From the cell containing the given text, extract its center point as (x, y) coordinate. 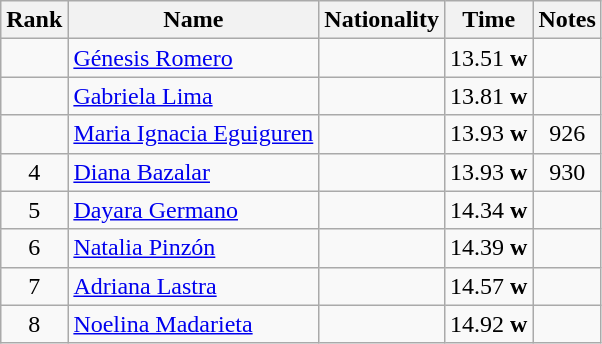
Name (194, 20)
14.57 w (489, 286)
14.34 w (489, 210)
Nationality (382, 20)
13.81 w (489, 96)
8 (34, 324)
6 (34, 248)
930 (567, 172)
13.51 w (489, 58)
5 (34, 210)
14.39 w (489, 248)
Rank (34, 20)
Diana Bazalar (194, 172)
Maria Ignacia Eguiguren (194, 134)
Time (489, 20)
Adriana Lastra (194, 286)
926 (567, 134)
7 (34, 286)
Génesis Romero (194, 58)
Notes (567, 20)
Dayara Germano (194, 210)
Noelina Madarieta (194, 324)
4 (34, 172)
14.92 w (489, 324)
Natalia Pinzón (194, 248)
Gabriela Lima (194, 96)
